Scan for the cell matching the given text and deliver its (x, y) coordinate at center. 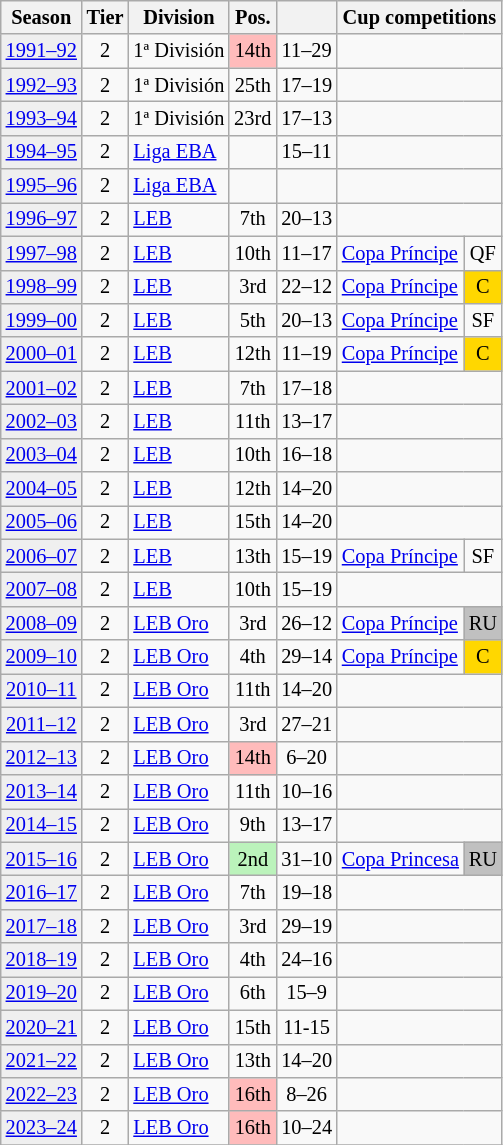
31–10 (306, 859)
17–13 (306, 118)
22–12 (306, 287)
1998–99 (42, 287)
1995–96 (42, 186)
26–12 (306, 623)
2006–07 (42, 556)
5th (252, 320)
17–19 (306, 85)
29–19 (306, 926)
29–14 (306, 657)
Copa Princesa (400, 859)
Pos. (252, 17)
QF (483, 253)
6th (252, 993)
19–18 (306, 892)
1992–93 (42, 85)
1999–00 (42, 320)
16–18 (306, 455)
8–26 (306, 1094)
2023–24 (42, 1128)
Season (42, 17)
17–18 (306, 388)
1991–92 (42, 51)
2018–19 (42, 960)
10–24 (306, 1128)
1994–95 (42, 152)
2008–09 (42, 623)
2009–10 (42, 657)
2011–12 (42, 724)
2021–22 (42, 1061)
2010–11 (42, 690)
2005–06 (42, 522)
2002–03 (42, 421)
23rd (252, 118)
15–9 (306, 993)
2020–21 (42, 1027)
15–11 (306, 152)
2012–13 (42, 758)
6–20 (306, 758)
2022–23 (42, 1094)
11–19 (306, 354)
2017–18 (42, 926)
2013–14 (42, 791)
25th (252, 85)
2003–04 (42, 455)
2014–15 (42, 825)
2007–08 (42, 589)
1993–94 (42, 118)
2nd (252, 859)
Tier (106, 17)
Cup competitions (420, 17)
2015–16 (42, 859)
24–16 (306, 960)
2001–02 (42, 388)
2019–20 (42, 993)
11-15 (306, 1027)
Division (178, 17)
2016–17 (42, 892)
27–21 (306, 724)
2004–05 (42, 489)
1996–97 (42, 219)
1997–98 (42, 253)
11–29 (306, 51)
2000–01 (42, 354)
11–17 (306, 253)
10–16 (306, 791)
9th (252, 825)
